Determine the (x, y) coordinate at the center of the cell enclosing the given text.  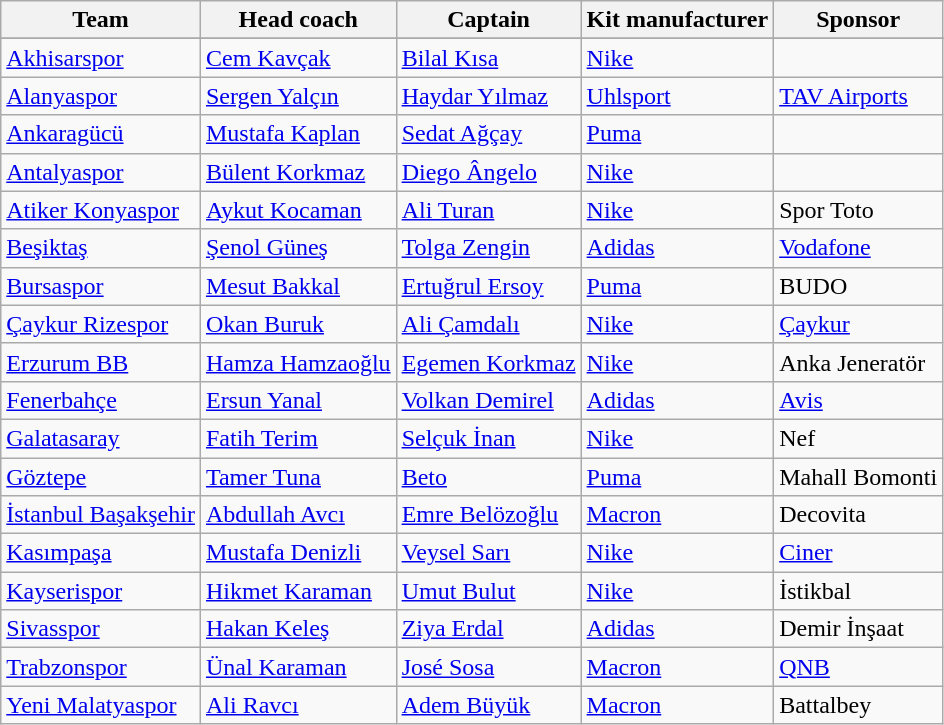
Ünal Karaman (298, 667)
Ersun Yanal (298, 400)
Nef (858, 438)
Ali Turan (488, 210)
Antalyaspor (101, 172)
Diego Ângelo (488, 172)
Vodafone (858, 248)
İstanbul Başakşehir (101, 515)
Avis (858, 400)
Alanyaspor (101, 96)
QNB (858, 667)
Ali Çamdalı (488, 324)
Ciner (858, 553)
Sedat Ağçay (488, 134)
Ali Ravcı (298, 705)
Beto (488, 477)
Captain (488, 20)
Sivasspor (101, 629)
Bursaspor (101, 286)
Trabzonspor (101, 667)
Abdullah Avcı (298, 515)
Hikmet Karaman (298, 591)
Tolga Zengin (488, 248)
Beşiktaş (101, 248)
Veysel Sarı (488, 553)
José Sosa (488, 667)
Ziya Erdal (488, 629)
Head coach (298, 20)
Haydar Yılmaz (488, 96)
Çaykur Rizespor (101, 324)
Göztepe (101, 477)
Yeni Malatyaspor (101, 705)
Bülent Korkmaz (298, 172)
Spor Toto (858, 210)
Hakan Keleş (298, 629)
Atiker Konyaspor (101, 210)
İstikbal (858, 591)
Kasımpaşa (101, 553)
Emre Belözoğlu (488, 515)
Galatasaray (101, 438)
Kit manufacturer (678, 20)
Fenerbahçe (101, 400)
Fatih Terim (298, 438)
Sponsor (858, 20)
Battalbey (858, 705)
Adem Büyük (488, 705)
Mustafa Denizli (298, 553)
Mesut Bakkal (298, 286)
Egemen Korkmaz (488, 362)
Umut Bulut (488, 591)
Decovita (858, 515)
Aykut Kocaman (298, 210)
Demir İnşaat (858, 629)
Hamza Hamzaoğlu (298, 362)
Çaykur (858, 324)
Selçuk İnan (488, 438)
Cem Kavçak (298, 58)
Sergen Yalçın (298, 96)
BUDO (858, 286)
Akhisarspor (101, 58)
Kayserispor (101, 591)
Okan Buruk (298, 324)
Mustafa Kaplan (298, 134)
Şenol Güneş (298, 248)
Anka Jeneratör (858, 362)
Uhlsport (678, 96)
Mahall Bomonti (858, 477)
Bilal Kısa (488, 58)
Ertuğrul Ersoy (488, 286)
Tamer Tuna (298, 477)
Erzurum BB (101, 362)
Volkan Demirel (488, 400)
Ankaragücü (101, 134)
TAV Airports (858, 96)
Team (101, 20)
